Scan for the cell matching the given text and deliver its (X, Y) coordinate at center. 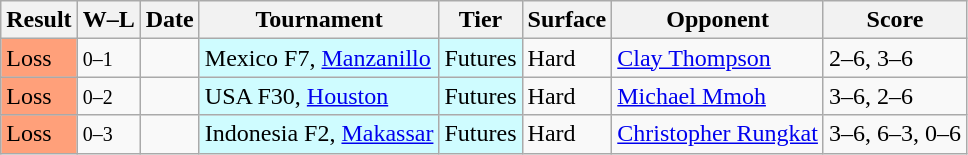
Result (39, 20)
Christopher Rungkat (718, 134)
Date (170, 20)
Surface (567, 20)
2–6, 3–6 (894, 58)
Indonesia F2, Makassar (319, 134)
Opponent (718, 20)
3–6, 6–3, 0–6 (894, 134)
Mexico F7, Manzanillo (319, 58)
Score (894, 20)
3–6, 2–6 (894, 96)
W–L (108, 20)
Clay Thompson (718, 58)
Tournament (319, 20)
Tier (480, 20)
0–2 (108, 96)
0–3 (108, 134)
0–1 (108, 58)
Michael Mmoh (718, 96)
USA F30, Houston (319, 96)
